From the cell containing the given text, extract its center point as [X, Y] coordinate. 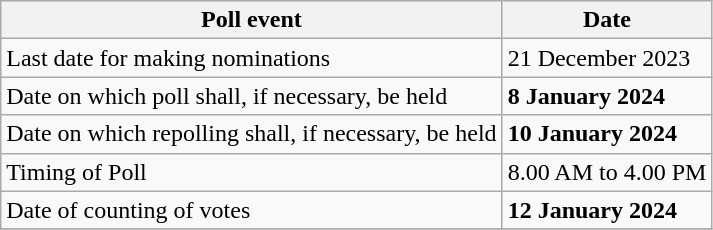
8.00 AM to 4.00 PM [607, 172]
Date on which repolling shall, if necessary, be held [252, 134]
12 January 2024 [607, 210]
Poll event [252, 20]
Date [607, 20]
8 January 2024 [607, 96]
Timing of Poll [252, 172]
Date on which poll shall, if necessary, be held [252, 96]
Last date for making nominations [252, 58]
Date of counting of votes [252, 210]
10 January 2024 [607, 134]
21 December 2023 [607, 58]
